Locate the cell with the specified text and output its [x, y] center coordinate. 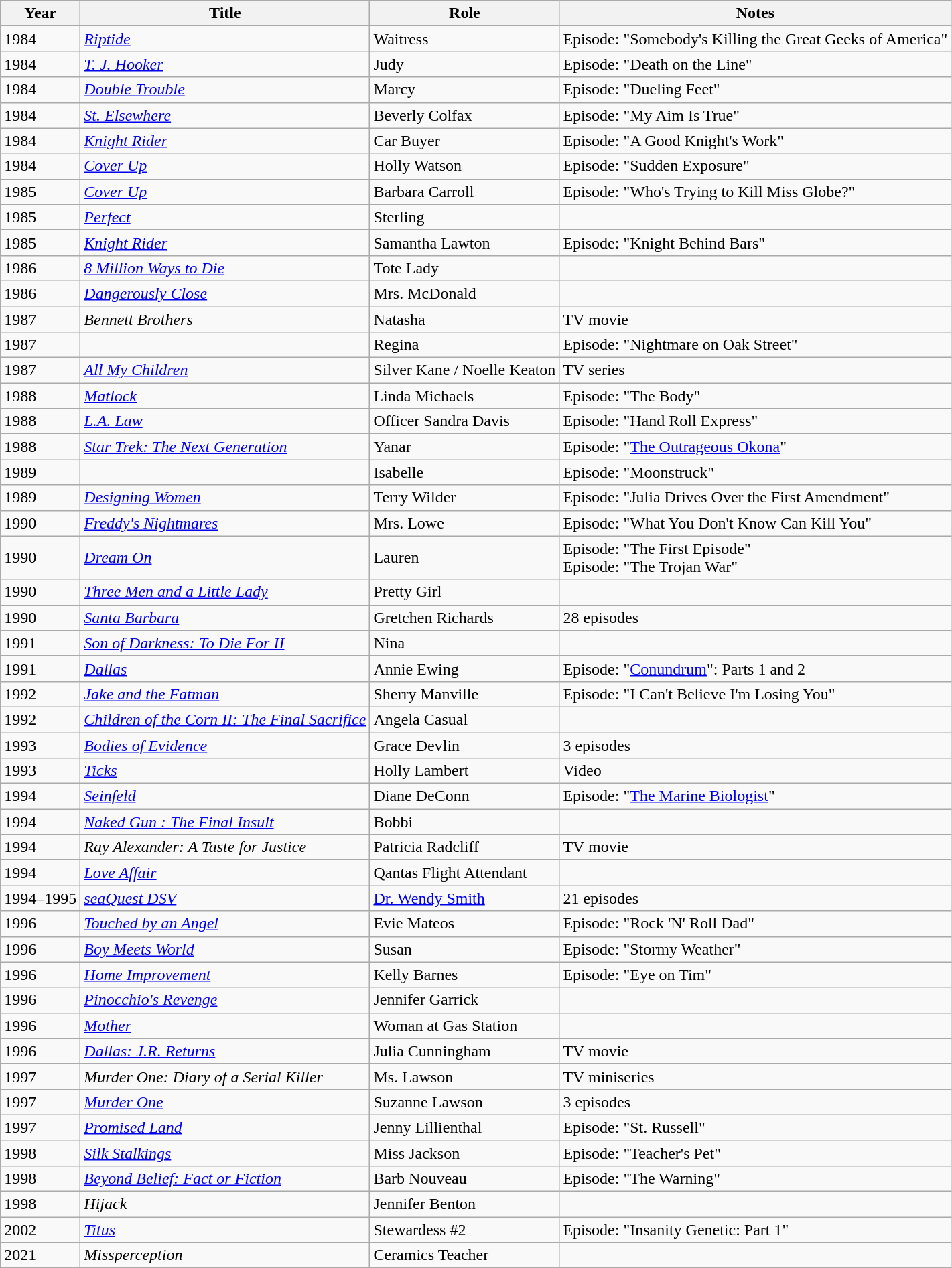
Episode: "The Body" [756, 396]
1994–1995 [40, 898]
28 episodes [756, 618]
Ms. Lawson [465, 1076]
Qantas Flight Attendant [465, 873]
Natasha [465, 320]
Dangerously Close [225, 293]
TV series [756, 370]
TV miniseries [756, 1076]
Diane DeConn [465, 796]
Bobbi [465, 822]
Terry Wilder [465, 498]
Julia Cunningham [465, 1051]
Santa Barbara [225, 618]
Episode: "St. Russell" [756, 1127]
Episode: "Somebody's Killing the Great Geeks of America" [756, 39]
Episode: "Dueling Feet" [756, 90]
Annie Ewing [465, 668]
Episode: "Moonstruck" [756, 472]
Gretchen Richards [465, 618]
Double Trouble [225, 90]
Waitress [465, 39]
Beverly Colfax [465, 115]
Episode: "Julia Drives Over the First Amendment" [756, 498]
Grace Devlin [465, 746]
Riptide [225, 39]
Jenny Lillienthal [465, 1127]
Episode: "The Marine Biologist" [756, 796]
Dream On [225, 557]
Title [225, 13]
Beyond Belief: Fact or Fiction [225, 1179]
Dr. Wendy Smith [465, 898]
Home Improvement [225, 975]
Episode: "The First Episode"Episode: "The Trojan War" [756, 557]
Episode: "Conundrum": Parts 1 and 2 [756, 668]
Yanar [465, 447]
Episode: "My Aim Is True" [756, 115]
Marcy [465, 90]
Regina [465, 345]
Mother [225, 1026]
Samantha Lawton [465, 242]
2002 [40, 1230]
Titus [225, 1230]
Hijack [225, 1204]
Son of Darkness: To Die For II [225, 643]
Mrs. McDonald [465, 293]
Episode: "Who's Trying to Kill Miss Globe?" [756, 192]
Ray Alexander: A Taste for Justice [225, 847]
Barbara Carroll [465, 192]
Tote Lady [465, 268]
Episode: "Hand Roll Express" [756, 421]
Role [465, 13]
Silk Stalkings [225, 1153]
Nina [465, 643]
Episode: "What You Don't Know Can Kill You" [756, 523]
Holly Lambert [465, 771]
Designing Women [225, 498]
Episode: "Knight Behind Bars" [756, 242]
Jennifer Benton [465, 1204]
Evie Mateos [465, 924]
21 episodes [756, 898]
Video [756, 771]
Jennifer Garrick [465, 1000]
Bodies of Evidence [225, 746]
Dallas: J.R. Returns [225, 1051]
Love Affair [225, 873]
Episode: "Insanity Genetic: Part 1" [756, 1230]
Miss Jackson [465, 1153]
Notes [756, 13]
Murder One [225, 1102]
Episode: "Death on the Line" [756, 64]
Woman at Gas Station [465, 1026]
Holly Watson [465, 166]
Pinocchio's Revenge [225, 1000]
Episode: "I Can't Believe I'm Losing You" [756, 694]
Patricia Radcliff [465, 847]
Freddy's Nightmares [225, 523]
Ceramics Teacher [465, 1255]
Stewardess #2 [465, 1230]
Dallas [225, 668]
Star Trek: The Next Generation [225, 447]
Seinfeld [225, 796]
Episode: "Stormy Weather" [756, 949]
Episode: "Nightmare on Oak Street" [756, 345]
Three Men and a Little Lady [225, 592]
Lauren [465, 557]
Boy Meets World [225, 949]
Year [40, 13]
Episode: "A Good Knight's Work" [756, 141]
Angela Casual [465, 719]
St. Elsewhere [225, 115]
Car Buyer [465, 141]
T. J. Hooker [225, 64]
Sterling [465, 217]
Kelly Barnes [465, 975]
Episode: "Sudden Exposure" [756, 166]
Episode: "Rock 'N' Roll Dad" [756, 924]
seaQuest DSV [225, 898]
Promised Land [225, 1127]
Bennett Brothers [225, 320]
Episode: "Teacher's Pet" [756, 1153]
Isabelle [465, 472]
Naked Gun : The Final Insult [225, 822]
Ticks [225, 771]
Perfect [225, 217]
Silver Kane / Noelle Keaton [465, 370]
Officer Sandra Davis [465, 421]
Judy [465, 64]
Episode: "The Outrageous Okona" [756, 447]
Touched by an Angel [225, 924]
Murder One: Diary of a Serial Killer [225, 1076]
Children of the Corn II: The Final Sacrifice [225, 719]
L.A. Law [225, 421]
Jake and the Fatman [225, 694]
Pretty Girl [465, 592]
Suzanne Lawson [465, 1102]
Episode: "The Warning" [756, 1179]
Episode: "Eye on Tim" [756, 975]
Sherry Manville [465, 694]
Susan [465, 949]
Matlock [225, 396]
All My Children [225, 370]
Barb Nouveau [465, 1179]
8 Million Ways to Die [225, 268]
Missperception [225, 1255]
2021 [40, 1255]
Mrs. Lowe [465, 523]
Linda Michaels [465, 396]
